For the text-containing cell, return its midpoint in [x, y] coordinate format. 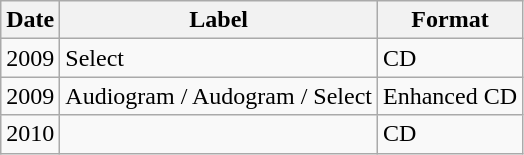
Audiogram / Audogram / Select [219, 96]
Select [219, 58]
Date [30, 20]
Format [450, 20]
2010 [30, 134]
Label [219, 20]
Enhanced CD [450, 96]
